Search for the cell housing the specified text and yield its (x, y) center coordinate. 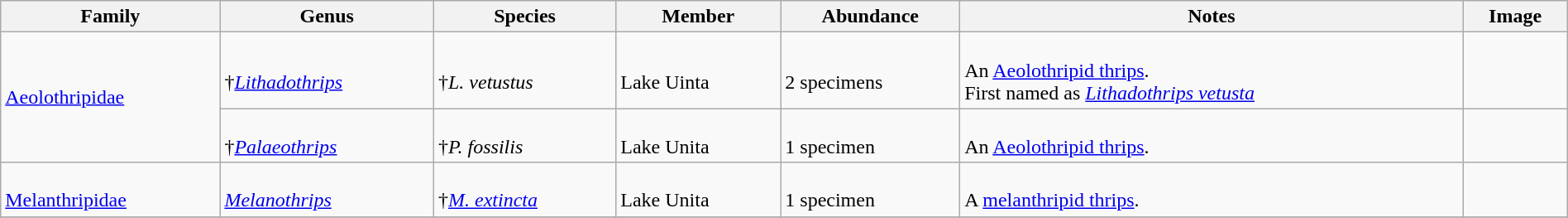
Notes (1212, 17)
Genus (327, 17)
†Lithadothrips (327, 70)
Lake Uinta (698, 70)
Melanothrips (327, 189)
Abundance (870, 17)
Aeolothripidae (111, 98)
Member (698, 17)
†P. fossilis (524, 136)
†Palaeothrips (327, 136)
An Aeolothripid thrips. (1212, 136)
†M. extincta (524, 189)
Melanthripidae (111, 189)
A melanthripid thrips. (1212, 189)
Image (1515, 17)
2 specimens (870, 70)
Species (524, 17)
†L. vetustus (524, 70)
An Aeolothripid thrips. First named as Lithadothrips vetusta (1212, 70)
Family (111, 17)
